Locate the cell with the specified text and output its [x, y] center coordinate. 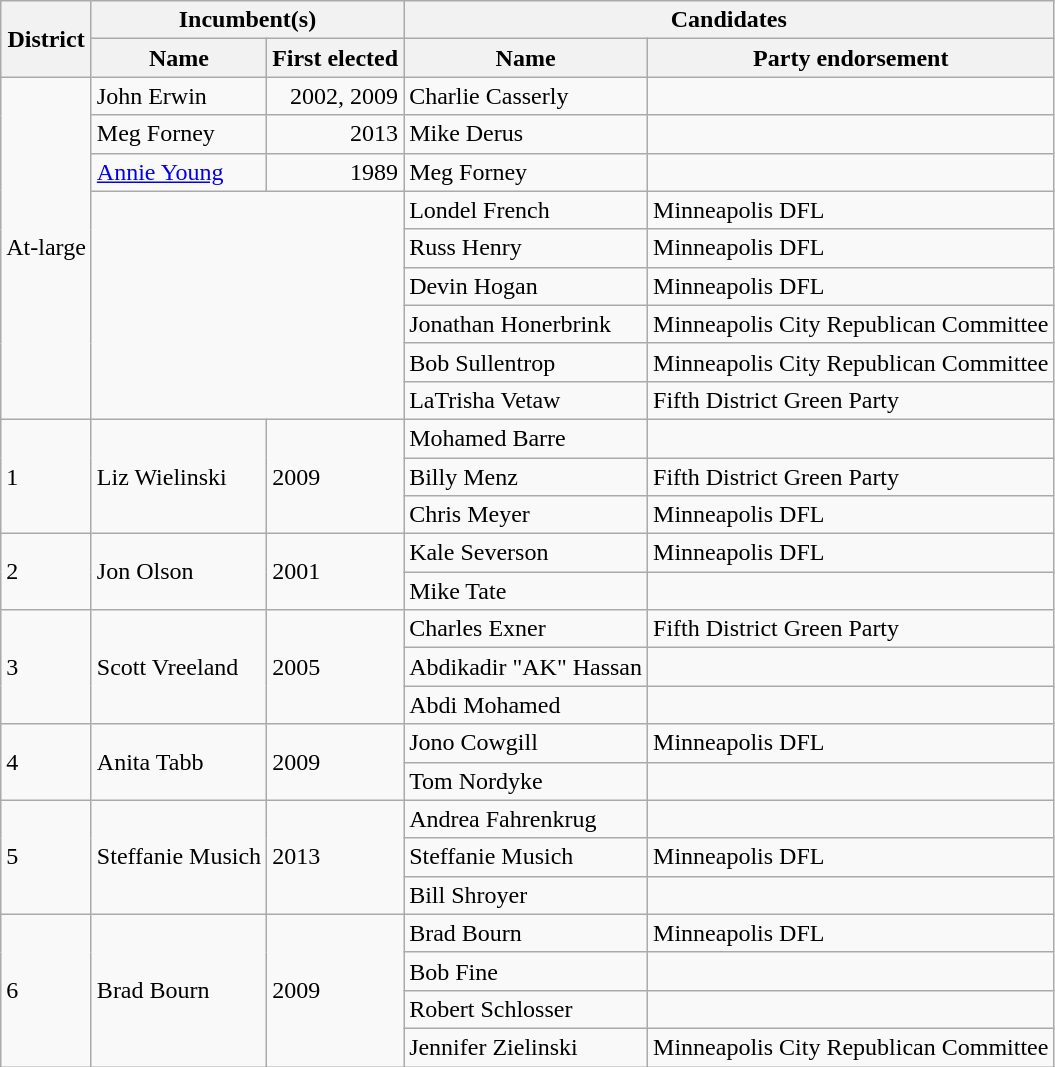
Kale Severson [526, 553]
Chris Meyer [526, 515]
Incumbent(s) [247, 20]
Mike Derus [526, 134]
2002, 2009 [336, 96]
Jon Olson [178, 572]
5 [46, 857]
2001 [336, 572]
Russ Henry [526, 248]
Candidates [729, 20]
District [46, 39]
At-large [46, 248]
Scott Vreeland [178, 667]
Liz Wielinski [178, 476]
John Erwin [178, 96]
Bob Fine [526, 971]
4 [46, 762]
Jennifer Zielinski [526, 1047]
2 [46, 572]
Bob Sullentrop [526, 362]
2005 [336, 667]
Andrea Fahrenkrug [526, 819]
Party endorsement [851, 58]
Tom Nordyke [526, 781]
Abdikadir "AK" Hassan [526, 667]
First elected [336, 58]
Billy Menz [526, 477]
Mike Tate [526, 591]
Abdi Mohamed [526, 705]
LaTrisha Vetaw [526, 400]
Londel French [526, 210]
6 [46, 990]
Charles Exner [526, 629]
1989 [336, 172]
Mohamed Barre [526, 438]
Robert Schlosser [526, 1009]
Anita Tabb [178, 762]
3 [46, 667]
Jonathan Honerbrink [526, 324]
Charlie Casserly [526, 96]
1 [46, 476]
Jono Cowgill [526, 743]
Annie Young [178, 172]
Devin Hogan [526, 286]
Bill Shroyer [526, 895]
